Identify which cell holds the provided text, then report its [X, Y] central coordinate. 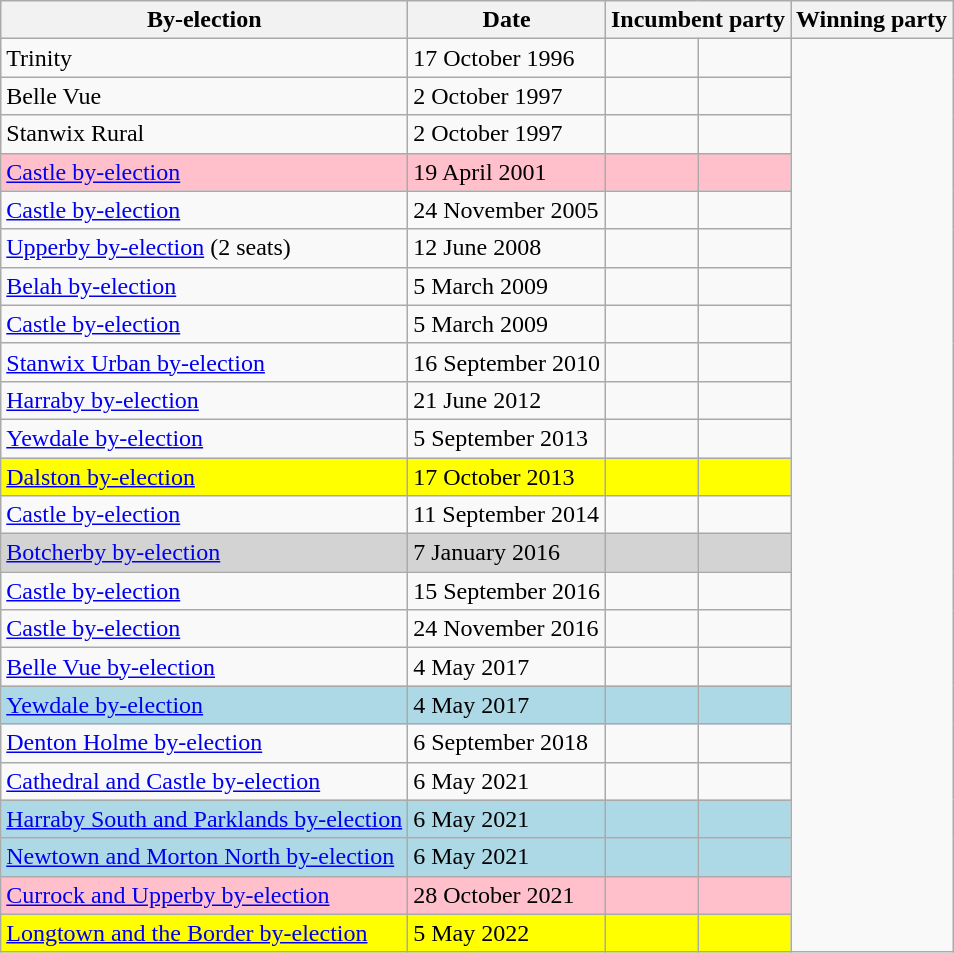
Stanwix Rural [204, 134]
19 April 2001 [507, 172]
6 September 2018 [507, 743]
Belle Vue by-election [204, 667]
24 November 2005 [507, 210]
Stanwix Urban by-election [204, 362]
24 November 2016 [507, 629]
7 January 2016 [507, 553]
By-election [204, 20]
17 October 1996 [507, 58]
Harraby by-election [204, 400]
Longtown and the Border by-election [204, 933]
21 June 2012 [507, 400]
12 June 2008 [507, 248]
Incumbent party [698, 20]
5 May 2022 [507, 933]
Currock and Upperby by-election [204, 895]
Belah by-election [204, 286]
Newtown and Morton North by-election [204, 857]
28 October 2021 [507, 895]
16 September 2010 [507, 362]
Cathedral and Castle by-election [204, 781]
Trinity [204, 58]
11 September 2014 [507, 515]
17 October 2013 [507, 477]
Botcherby by-election [204, 553]
Belle Vue [204, 96]
Date [507, 20]
5 September 2013 [507, 438]
15 September 2016 [507, 591]
Denton Holme by-election [204, 743]
Dalston by-election [204, 477]
Harraby South and Parklands by-election [204, 819]
Winning party [871, 20]
Upperby by-election (2 seats) [204, 248]
